Determine the (x, y) coordinate at the center of the cell enclosing the given text.  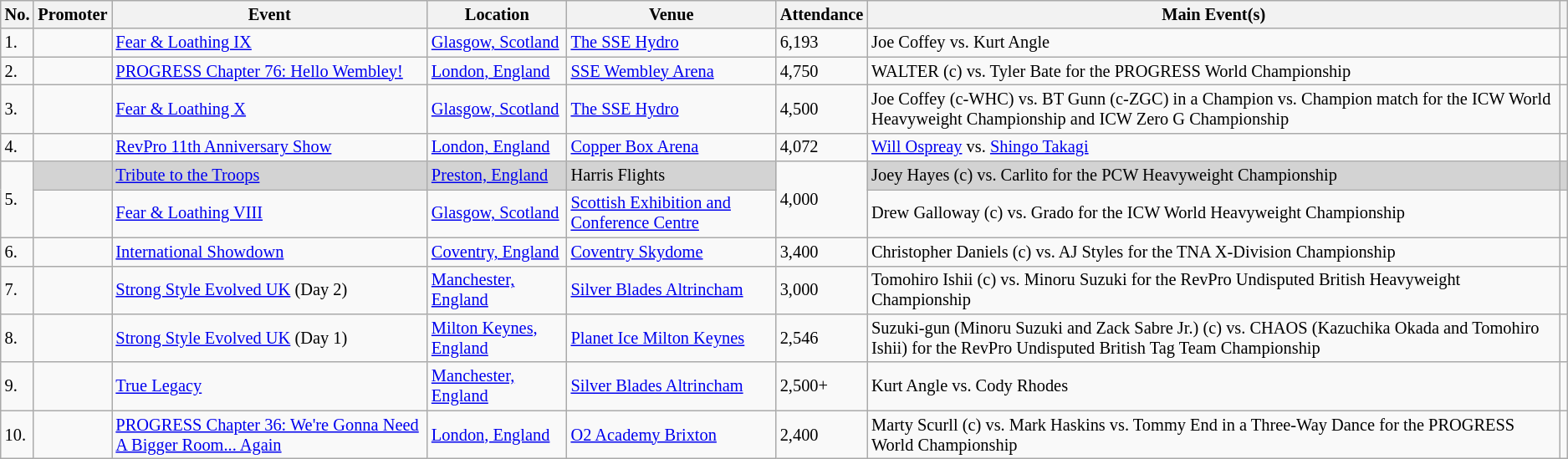
Milton Keynes, England (497, 338)
6,193 (821, 43)
10. (18, 435)
Preston, England (497, 176)
7. (18, 290)
9. (18, 386)
Coventry Skydome (672, 252)
Promoter (72, 14)
True Legacy (270, 386)
O2 Academy Brixton (672, 435)
1. (18, 43)
Harris Flights (672, 176)
3. (18, 109)
3,400 (821, 252)
Strong Style Evolved UK (Day 1) (270, 338)
WALTER (c) vs. Tyler Bate for the PROGRESS World Championship (1213, 71)
PROGRESS Chapter 36: We're Gonna Need A Bigger Room... Again (270, 435)
Main Event(s) (1213, 14)
4. (18, 147)
No. (18, 14)
Kurt Angle vs. Cody Rhodes (1213, 386)
Joe Coffey vs. Kurt Angle (1213, 43)
Will Ospreay vs. Shingo Takagi (1213, 147)
SSE Wembley Arena (672, 71)
Christopher Daniels (c) vs. AJ Styles for the TNA X-Division Championship (1213, 252)
Joey Hayes (c) vs. Carlito for the PCW Heavyweight Championship (1213, 176)
2,546 (821, 338)
Tribute to the Troops (270, 176)
Event (270, 14)
Joe Coffey (c-WHC) vs. BT Gunn (c-ZGC) in a Champion vs. Champion match for the ICW World Heavyweight Championship and ICW Zero G Championship (1213, 109)
6. (18, 252)
5. (18, 199)
8. (18, 338)
Drew Galloway (c) vs. Grado for the ICW World Heavyweight Championship (1213, 213)
4,000 (821, 199)
2. (18, 71)
2,400 (821, 435)
Scottish Exhibition and Conference Centre (672, 213)
4,072 (821, 147)
Copper Box Arena (672, 147)
Location (497, 14)
Strong Style Evolved UK (Day 2) (270, 290)
4,500 (821, 109)
Fear & Loathing VIII (270, 213)
Venue (672, 14)
Planet Ice Milton Keynes (672, 338)
3,000 (821, 290)
Fear & Loathing IX (270, 43)
PROGRESS Chapter 76: Hello Wembley! (270, 71)
Tomohiro Ishii (c) vs. Minoru Suzuki for the RevPro Undisputed British Heavyweight Championship (1213, 290)
Attendance (821, 14)
Fear & Loathing X (270, 109)
2,500+ (821, 386)
4,750 (821, 71)
RevPro 11th Anniversary Show (270, 147)
International Showdown (270, 252)
Marty Scurll (c) vs. Mark Haskins vs. Tommy End in a Three-Way Dance for the PROGRESS World Championship (1213, 435)
Coventry, England (497, 252)
